Provide the [X, Y] coordinate of the cell's center where the given text is located.  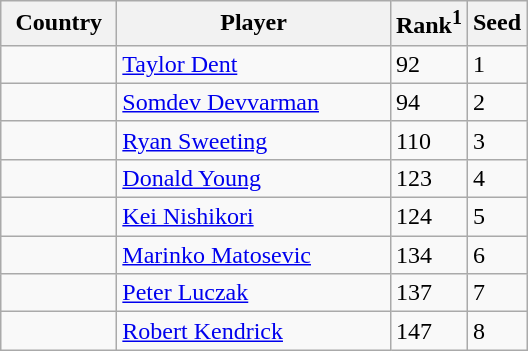
94 [428, 102]
Robert Kendrick [254, 331]
2 [496, 102]
92 [428, 64]
6 [496, 255]
3 [496, 140]
4 [496, 178]
7 [496, 293]
Taylor Dent [254, 64]
8 [496, 331]
137 [428, 293]
147 [428, 331]
124 [428, 217]
134 [428, 255]
Peter Luczak [254, 293]
123 [428, 178]
Rank1 [428, 24]
Country [59, 24]
1 [496, 64]
110 [428, 140]
5 [496, 217]
Seed [496, 24]
Ryan Sweeting [254, 140]
Player [254, 24]
Kei Nishikori [254, 217]
Somdev Devvarman [254, 102]
Donald Young [254, 178]
Marinko Matosevic [254, 255]
